Return (X, Y) of the center of cell containing provided text 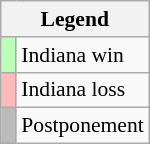
Legend (75, 19)
Indiana loss (82, 90)
Postponement (82, 126)
Indiana win (82, 55)
